Provide the [X, Y] coordinate of the cell's center where the given text is located.  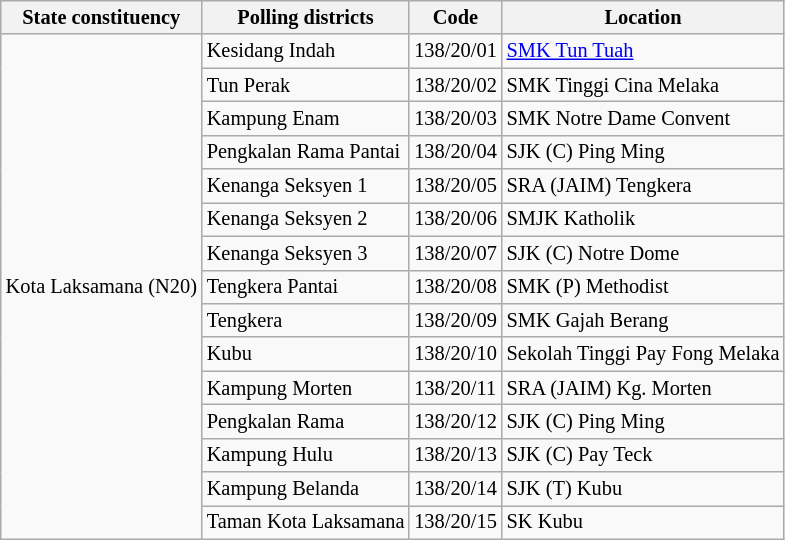
Sekolah Tinggi Pay Fong Melaka [644, 354]
Pengkalan Rama [306, 421]
Polling districts [306, 17]
Kota Laksamana (N20) [102, 286]
Tengkera [306, 320]
138/20/08 [455, 287]
SMK Notre Dame Convent [644, 118]
138/20/15 [455, 522]
138/20/04 [455, 152]
138/20/11 [455, 388]
138/20/05 [455, 186]
Kubu [306, 354]
Kenanga Seksyen 3 [306, 253]
Kesidang Indah [306, 51]
SJK (C) Notre Dome [644, 253]
Tun Perak [306, 85]
Tengkera Pantai [306, 287]
SMK Tun Tuah [644, 51]
138/20/06 [455, 219]
Kampung Belanda [306, 489]
Code [455, 17]
SRA (JAIM) Kg. Morten [644, 388]
Taman Kota Laksamana [306, 522]
Pengkalan Rama Pantai [306, 152]
SMK Gajah Berang [644, 320]
138/20/02 [455, 85]
Kenanga Seksyen 1 [306, 186]
State constituency [102, 17]
138/20/01 [455, 51]
SRA (JAIM) Tengkera [644, 186]
138/20/03 [455, 118]
SJK (T) Kubu [644, 489]
Kampung Morten [306, 388]
138/20/10 [455, 354]
Location [644, 17]
Kampung Enam [306, 118]
Kampung Hulu [306, 455]
138/20/09 [455, 320]
SMK (P) Methodist [644, 287]
138/20/13 [455, 455]
138/20/12 [455, 421]
138/20/14 [455, 489]
SMK Tinggi Cina Melaka [644, 85]
138/20/07 [455, 253]
SMJK Katholik [644, 219]
Kenanga Seksyen 2 [306, 219]
SK Kubu [644, 522]
SJK (C) Pay Teck [644, 455]
